Detect which cell encompasses the target text, then output its (x, y) center coordinate. 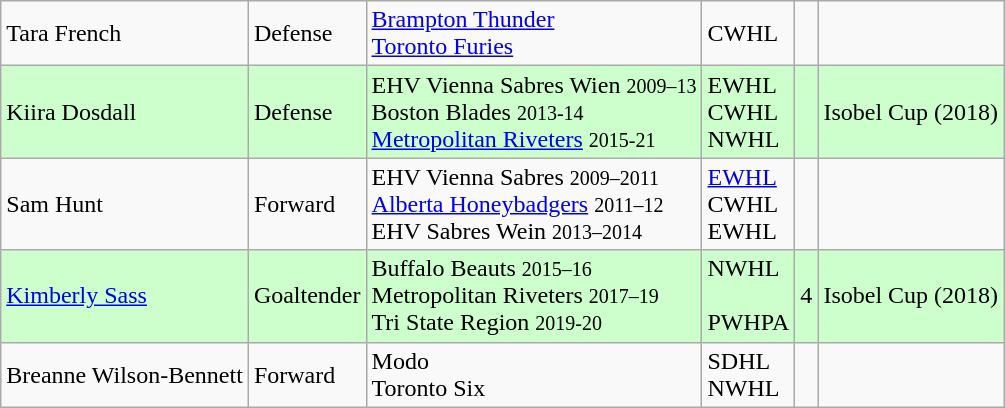
NWHLPWHPA (748, 296)
4 (806, 296)
Goaltender (307, 296)
Buffalo Beauts 2015–16Metropolitan Riveters 2017–19Tri State Region 2019-20 (534, 296)
Sam Hunt (125, 204)
Breanne Wilson-Bennett (125, 374)
EHV Vienna Sabres 2009–2011 Alberta Honeybadgers 2011–12 EHV Sabres Wein 2013–2014 (534, 204)
EHV Vienna Sabres Wien 2009–13Boston Blades 2013-14Metropolitan Riveters 2015-21 (534, 112)
EWHLCWHLEWHL (748, 204)
Tara French (125, 34)
EWHLCWHLNWHL (748, 112)
Kimberly Sass (125, 296)
SDHLNWHL (748, 374)
CWHL (748, 34)
ModoToronto Six (534, 374)
Brampton ThunderToronto Furies (534, 34)
Kiira Dosdall (125, 112)
